Find where the given text appears and provide that cell's center as (x, y) coordinate. 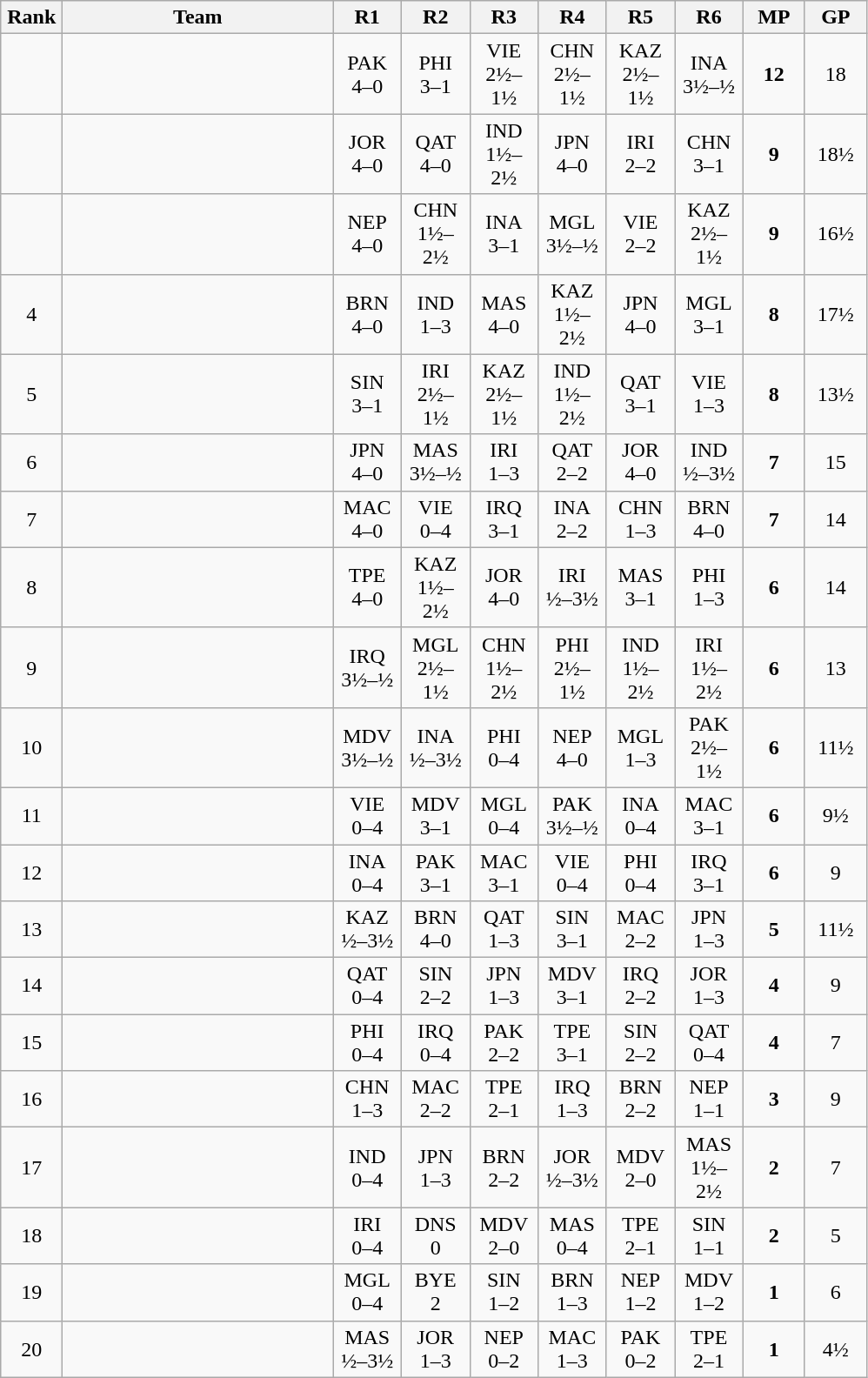
MAS½–3½ (367, 1348)
IRQ2–2 (640, 987)
MAS4–0 (504, 314)
QAT1–3 (504, 929)
19 (31, 1293)
MAS1½–2½ (710, 1167)
IRI½–3½ (572, 587)
GP (835, 17)
17 (31, 1167)
20 (31, 1348)
IND½–3½ (710, 463)
MGL3½–½ (572, 234)
IRI1–3 (504, 463)
CHN3–1 (710, 154)
BRN1–3 (572, 1293)
TPE4–0 (367, 587)
R1 (367, 17)
13½ (835, 394)
16½ (835, 234)
MGL2½–1½ (435, 667)
Rank (31, 17)
3 (774, 1100)
MP (774, 17)
IND0–4 (367, 1167)
INA2–2 (572, 518)
MGL1–3 (640, 747)
DNS0 (435, 1235)
PAK3½–½ (572, 816)
PAK2–2 (504, 1042)
INA3–1 (504, 234)
IRI1½–2½ (710, 667)
10 (31, 747)
IRI2½–1½ (435, 394)
PAK2½–1½ (710, 747)
IRQ3½–½ (367, 667)
PAK0–2 (640, 1348)
PHI3–1 (435, 74)
17½ (835, 314)
PHI1–3 (710, 587)
R3 (504, 17)
Team (198, 17)
VIE2–2 (640, 234)
NEP1–2 (640, 1293)
VIE1–3 (710, 394)
JOR½–3½ (572, 1167)
R4 (572, 17)
QAT2–2 (572, 463)
INA3½–½ (710, 74)
NEP1–1 (710, 1100)
TPE3–1 (572, 1042)
9½ (835, 816)
18½ (835, 154)
QAT4–0 (435, 154)
BYE2 (435, 1293)
11 (31, 816)
MAS3–1 (640, 587)
MAS3½–½ (435, 463)
R5 (640, 17)
MDV3½–½ (367, 747)
QAT3–1 (640, 394)
R2 (435, 17)
MDV1–2 (710, 1293)
PHI2½–1½ (572, 667)
NEP0–2 (504, 1348)
MGL3–1 (710, 314)
IRI2–2 (640, 154)
IRQ1–3 (572, 1100)
MAS0–4 (572, 1235)
IND1–3 (435, 314)
IRI0–4 (367, 1235)
R6 (710, 17)
4½ (835, 1348)
SIN1–1 (710, 1235)
VIE2½–1½ (504, 74)
MAC4–0 (367, 518)
IRQ0–4 (435, 1042)
PAK3–1 (435, 872)
MAC1–3 (572, 1348)
INA½–3½ (435, 747)
PAK4–0 (367, 74)
16 (31, 1100)
KAZ½–3½ (367, 929)
SIN1–2 (504, 1293)
CHN2½–1½ (572, 74)
